Output the [X, Y] coordinate of the center of the cell containing the given text.  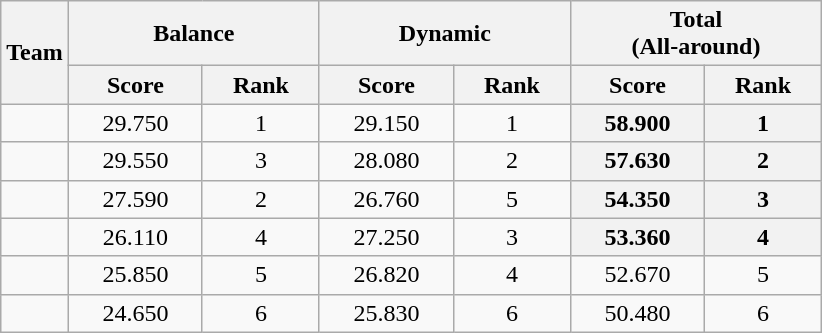
58.900 [637, 123]
Balance [194, 34]
54.350 [637, 199]
27.250 [386, 237]
57.630 [637, 161]
27.590 [135, 199]
26.820 [386, 275]
53.360 [637, 237]
28.080 [386, 161]
Team [35, 52]
25.850 [135, 275]
26.110 [135, 237]
24.650 [135, 313]
Dynamic [444, 34]
29.550 [135, 161]
25.830 [386, 313]
52.670 [637, 275]
29.750 [135, 123]
29.150 [386, 123]
50.480 [637, 313]
Total(All-around) [696, 34]
26.760 [386, 199]
